Output the [x, y] coordinate of the center of the cell containing the given text.  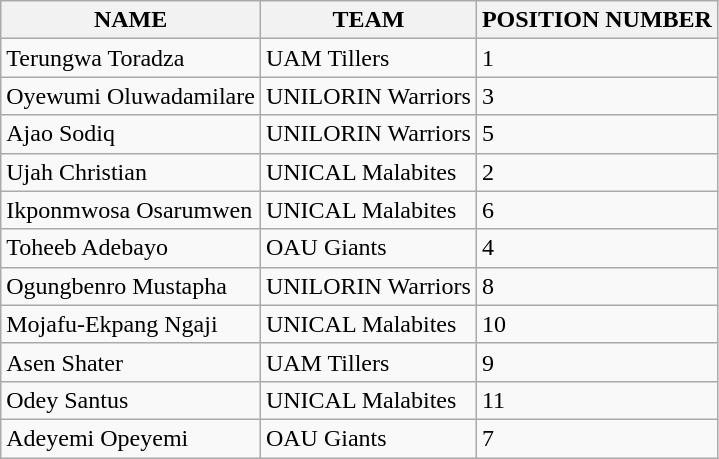
Terungwa Toradza [131, 58]
8 [596, 286]
NAME [131, 20]
Mojafu-Ekpang Ngaji [131, 324]
5 [596, 134]
Oyewumi Oluwadamilare [131, 96]
Odey Santus [131, 400]
2 [596, 172]
1 [596, 58]
Ajao Sodiq [131, 134]
Asen Shater [131, 362]
Ogungbenro Mustapha [131, 286]
6 [596, 210]
Ikponmwosa Osarumwen [131, 210]
10 [596, 324]
TEAM [368, 20]
4 [596, 248]
Toheeb Adebayo [131, 248]
Adeyemi Opeyemi [131, 438]
Ujah Christian [131, 172]
11 [596, 400]
POSITION NUMBER [596, 20]
9 [596, 362]
3 [596, 96]
7 [596, 438]
